Return (X, Y) of the center of cell containing provided text 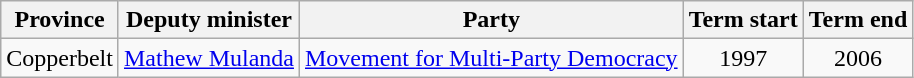
Term end (858, 20)
Mathew Mulanda (208, 58)
Province (60, 20)
2006 (858, 58)
Movement for Multi-Party Democracy (491, 58)
Term start (743, 20)
Party (491, 20)
Copperbelt (60, 58)
Deputy minister (208, 20)
1997 (743, 58)
